From the cell containing the given text, extract its center point as (x, y) coordinate. 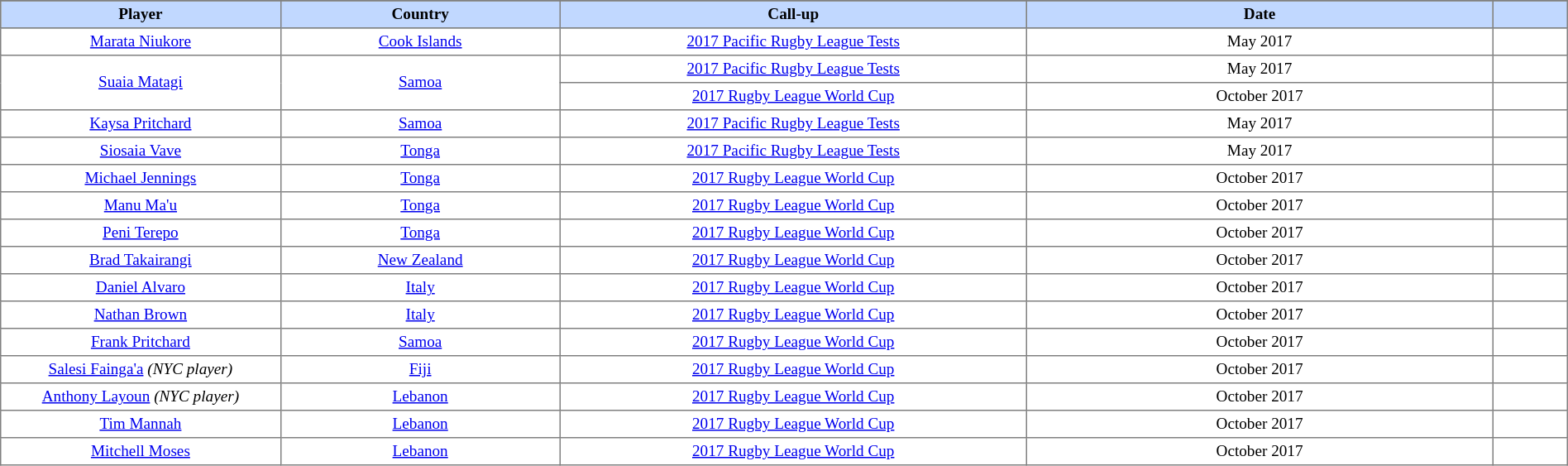
Peni Terepo (141, 233)
Cook Islands (420, 41)
Frank Pritchard (141, 343)
Michael Jennings (141, 179)
Suaia Matagi (141, 83)
Nathan Brown (141, 315)
Kaysa Pritchard (141, 124)
New Zealand (420, 260)
Brad Takairangi (141, 260)
Player (141, 15)
Anthony Layoun (NYC player) (141, 397)
Mitchell Moses (141, 452)
Call-up (793, 15)
Country (420, 15)
Date (1260, 15)
Tim Mannah (141, 424)
Marata Niukore (141, 41)
Fiji (420, 369)
Daniel Alvaro (141, 288)
Siosaia Vave (141, 151)
Manu Ma'u (141, 205)
Salesi Fainga'a (NYC player) (141, 369)
